For the text-containing cell, return its midpoint in [x, y] coordinate format. 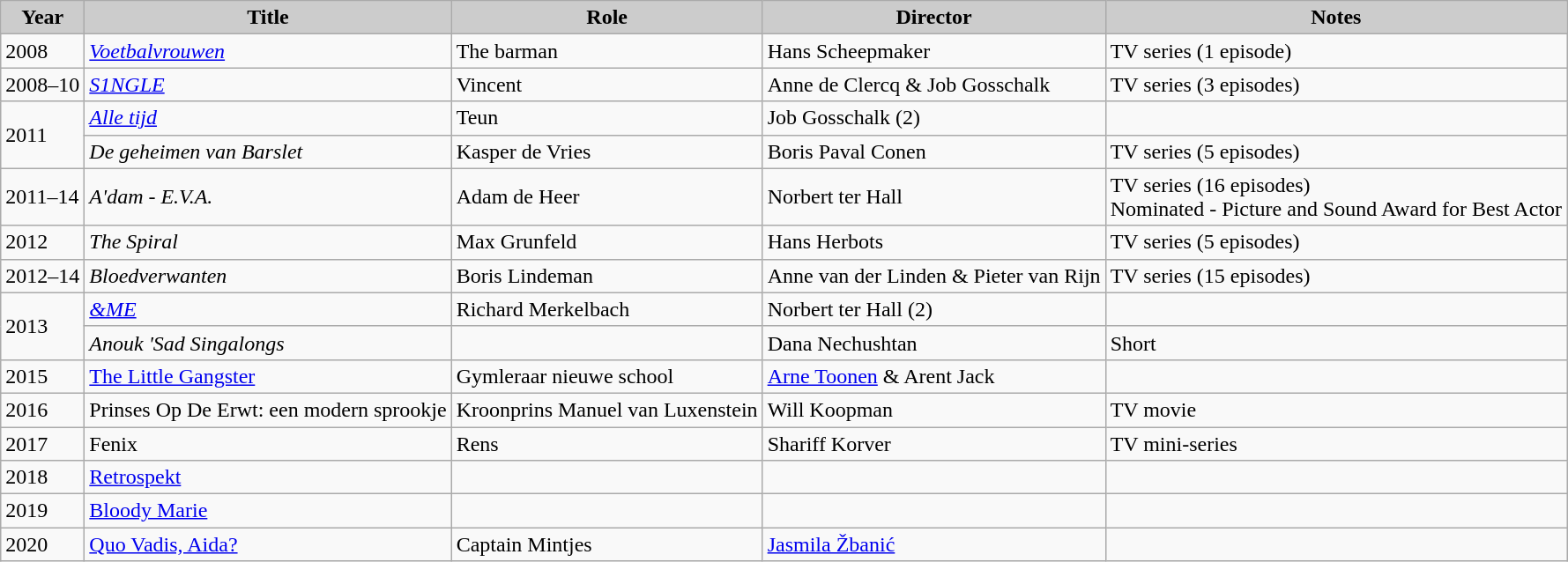
Shariff Korver [934, 443]
Rens [606, 443]
2012–14 [42, 276]
Anne de Clercq & Job Gosschalk [934, 85]
Role [606, 18]
A'dam - E.V.A. [268, 197]
Year [42, 18]
2008 [42, 51]
The barman [606, 51]
Teun [606, 118]
TV series (16 episodes)Nominated - Picture and Sound Award for Best Actor [1336, 197]
TV series (3 episodes) [1336, 85]
Kasper de Vries [606, 152]
Adam de Heer [606, 197]
2015 [42, 376]
2017 [42, 443]
2016 [42, 410]
Bloody Marie [268, 511]
Retrospekt [268, 477]
Bloedverwanten [268, 276]
Arne Toonen & Arent Jack [934, 376]
Title [268, 18]
2020 [42, 544]
Job Gosschalk (2) [934, 118]
Hans Herbots [934, 242]
TV series (1 episode) [1336, 51]
2019 [42, 511]
Jasmila Žbanić [934, 544]
Dana Nechushtan [934, 343]
Anne van der Linden & Pieter van Rijn [934, 276]
Director [934, 18]
Quo Vadis, Aida? [268, 544]
De geheimen van Barslet [268, 152]
Voetbalvrouwen [268, 51]
Fenix [268, 443]
2011–14 [42, 197]
Will Koopman [934, 410]
The Little Gangster [268, 376]
TV series (15 episodes) [1336, 276]
Notes [1336, 18]
Boris Lindeman [606, 276]
TV movie [1336, 410]
S1NGLE [268, 85]
Kroonprins Manuel van Luxenstein [606, 410]
Norbert ter Hall [934, 197]
2012 [42, 242]
Captain Mintjes [606, 544]
Richard Merkelbach [606, 309]
2013 [42, 326]
Gymleraar nieuwe school [606, 376]
Hans Scheepmaker [934, 51]
Prinses Op De Erwt: een modern sprookje [268, 410]
Max Grunfeld [606, 242]
2018 [42, 477]
Short [1336, 343]
Boris Paval Conen [934, 152]
Alle tijd [268, 118]
The Spiral [268, 242]
2008–10 [42, 85]
TV mini-series [1336, 443]
Norbert ter Hall (2) [934, 309]
2011 [42, 135]
&ME [268, 309]
Anouk 'Sad Singalongs [268, 343]
Vincent [606, 85]
